For the text-containing cell, return its midpoint in (x, y) coordinate format. 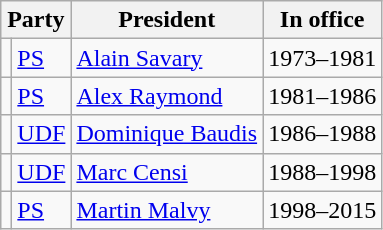
1981–1986 (322, 96)
President (167, 20)
1998–2015 (322, 210)
Martin Malvy (167, 210)
Alex Raymond (167, 96)
Dominique Baudis (167, 134)
Party (36, 20)
Marc Censi (167, 172)
In office (322, 20)
1986–1988 (322, 134)
Alain Savary (167, 58)
1988–1998 (322, 172)
1973–1981 (322, 58)
